Pinpoint the cell where the given text exists, returning its (X, Y) midpoint coordinate. 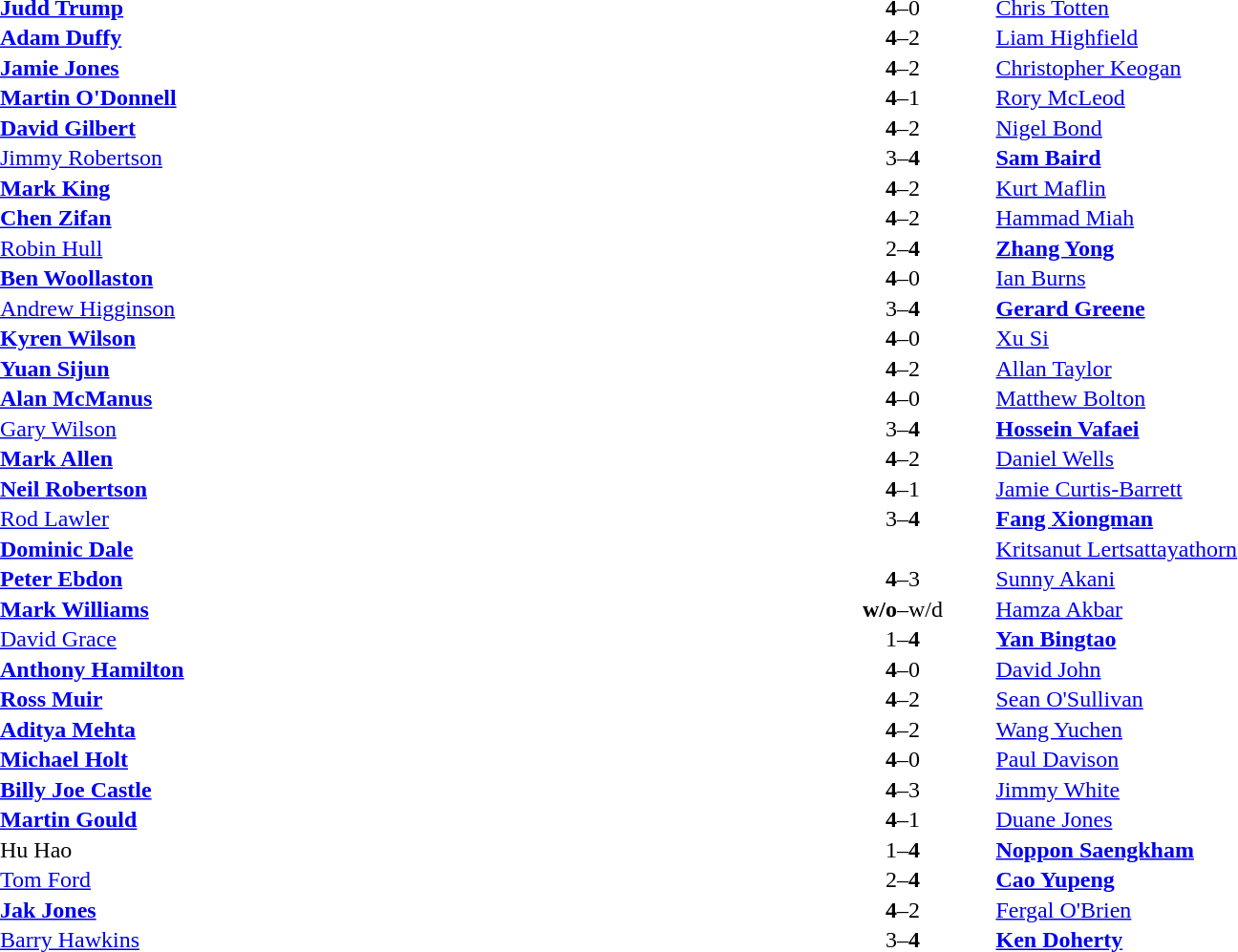
w/o–w/d (902, 609)
